Determine the [X, Y] coordinate at the center of the cell enclosing the given text.  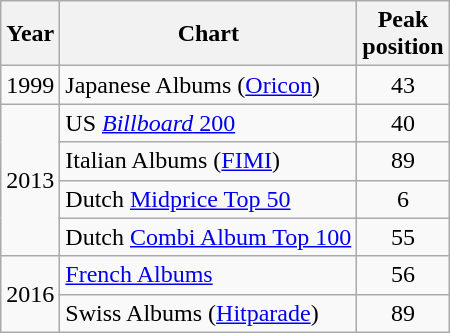
6 [403, 199]
40 [403, 123]
2013 [30, 180]
2016 [30, 294]
Year [30, 34]
Chart [208, 34]
Japanese Albums (Oricon) [208, 85]
1999 [30, 85]
43 [403, 85]
55 [403, 237]
Dutch Midprice Top 50 [208, 199]
Italian Albums (FIMI) [208, 161]
56 [403, 275]
US Billboard 200 [208, 123]
Dutch Combi Album Top 100 [208, 237]
Peakposition [403, 34]
Swiss Albums (Hitparade) [208, 313]
French Albums [208, 275]
